From the cell containing the given text, extract its center point as (X, Y) coordinate. 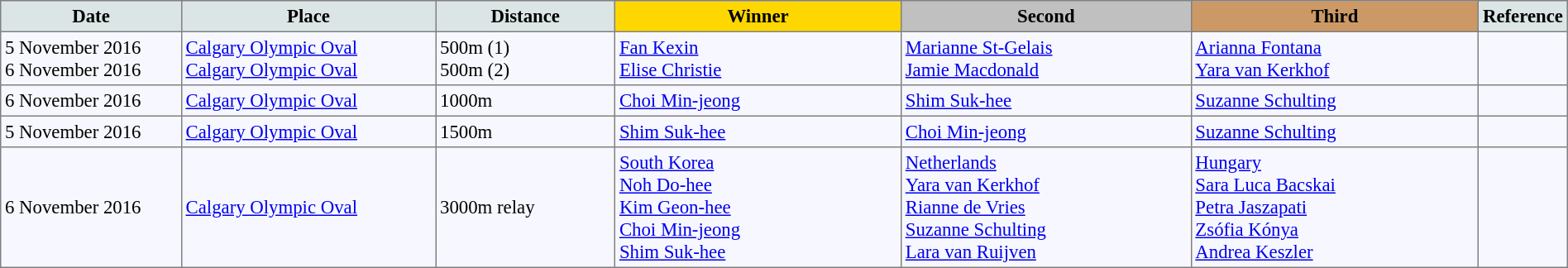
5 November 2016 (91, 132)
Marianne St-Gelais Jamie Macdonald (1045, 58)
Distance (526, 17)
Winner (758, 17)
Fan Kexin Elise Christie (758, 58)
Reference (1523, 17)
5 November 20166 November 2016 (91, 58)
Calgary Olympic OvalCalgary Olympic Oval (308, 58)
1000m (526, 101)
3000m relay (526, 208)
Date (91, 17)
1500m (526, 132)
Third (1335, 17)
500m (1) 500m (2) (526, 58)
Second (1045, 17)
HungarySara Luca BacskaiPetra JaszapatiZsófia KónyaAndrea Keszler (1335, 208)
NetherlandsYara van KerkhofRianne de VriesSuzanne SchultingLara van Ruijven (1045, 208)
South Korea Noh Do-heeKim Geon-heeChoi Min-jeongShim Suk-hee (758, 208)
Arianna Fontana Yara van Kerkhof (1335, 58)
Place (308, 17)
